Locate the cell with the specified text and output its [X, Y] center coordinate. 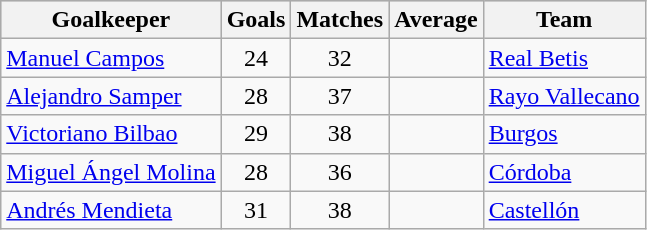
Goals [256, 20]
24 [256, 58]
Alejandro Samper [111, 96]
Andrés Mendieta [111, 210]
Rayo Vallecano [564, 96]
32 [340, 58]
36 [340, 172]
Castellón [564, 210]
Manuel Campos [111, 58]
Burgos [564, 134]
Matches [340, 20]
29 [256, 134]
37 [340, 96]
Team [564, 20]
Miguel Ángel Molina [111, 172]
Average [436, 20]
Victoriano Bilbao [111, 134]
Real Betis [564, 58]
Córdoba [564, 172]
31 [256, 210]
Goalkeeper [111, 20]
